Scan for the cell matching the given text and deliver its (x, y) coordinate at center. 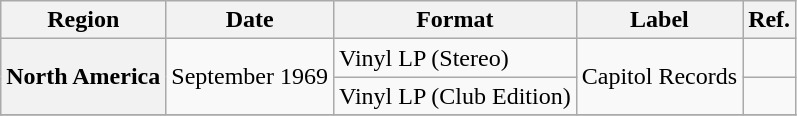
Vinyl LP (Stereo) (454, 58)
Date (250, 20)
Vinyl LP (Club Edition) (454, 96)
Ref. (770, 20)
September 1969 (250, 77)
Region (84, 20)
Label (659, 20)
Format (454, 20)
North America (84, 77)
Capitol Records (659, 77)
